From the cell containing the given text, extract its center point as (X, Y) coordinate. 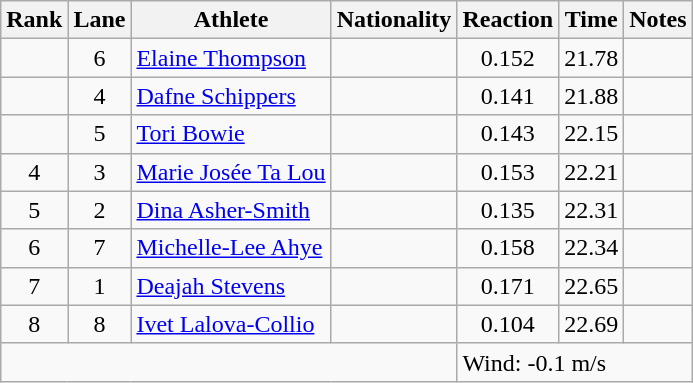
0.143 (508, 134)
0.152 (508, 58)
Time (592, 20)
0.158 (508, 248)
3 (100, 172)
Tori Bowie (231, 134)
Ivet Lalova-Collio (231, 324)
Dafne Schippers (231, 96)
22.69 (592, 324)
0.171 (508, 286)
Wind: -0.1 m/s (574, 362)
0.141 (508, 96)
Reaction (508, 20)
Deajah Stevens (231, 286)
Rank (34, 20)
22.31 (592, 210)
Athlete (231, 20)
22.34 (592, 248)
Dina Asher-Smith (231, 210)
1 (100, 286)
Notes (658, 20)
Marie Josée Ta Lou (231, 172)
21.88 (592, 96)
2 (100, 210)
Nationality (394, 20)
Michelle-Lee Ahye (231, 248)
Lane (100, 20)
22.21 (592, 172)
22.15 (592, 134)
21.78 (592, 58)
0.104 (508, 324)
0.153 (508, 172)
Elaine Thompson (231, 58)
22.65 (592, 286)
0.135 (508, 210)
